Locate the cell with the specified text and output its [X, Y] center coordinate. 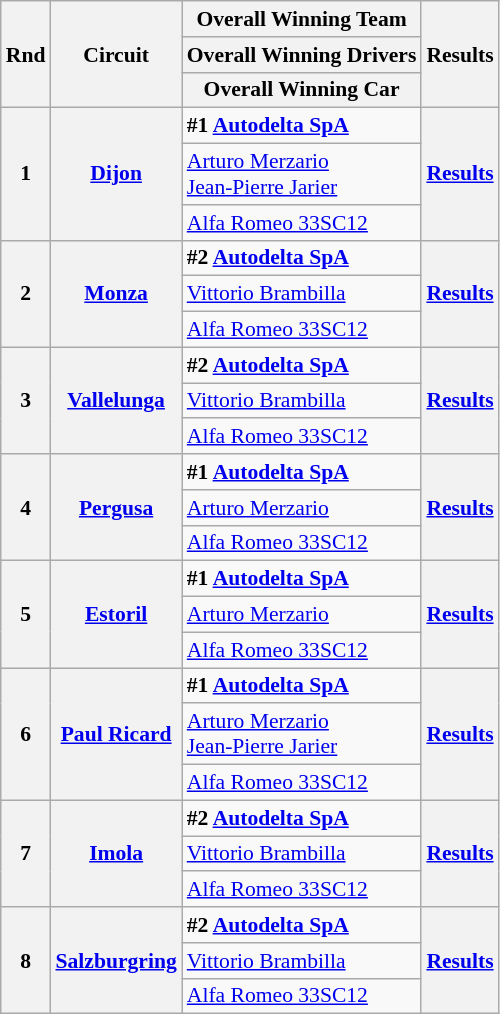
5 [26, 614]
7 [26, 854]
Monza [116, 294]
Overall Winning Car [302, 90]
8 [26, 960]
6 [26, 734]
1 [26, 174]
Imola [116, 854]
Pergusa [116, 508]
Overall Winning Drivers [302, 55]
Paul Ricard [116, 734]
Salzburgring [116, 960]
Estoril [116, 614]
Dijon [116, 174]
Rnd [26, 54]
2 [26, 294]
Overall Winning Team [302, 19]
Vallelunga [116, 400]
4 [26, 508]
3 [26, 400]
Circuit [116, 54]
